Capture the cell that displays the provided text and extract its [X, Y] central coordinate. 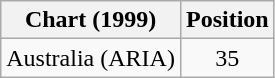
Australia (ARIA) [91, 58]
Chart (1999) [91, 20]
Position [227, 20]
35 [227, 58]
